Detect which cell encompasses the target text, then output its (X, Y) center coordinate. 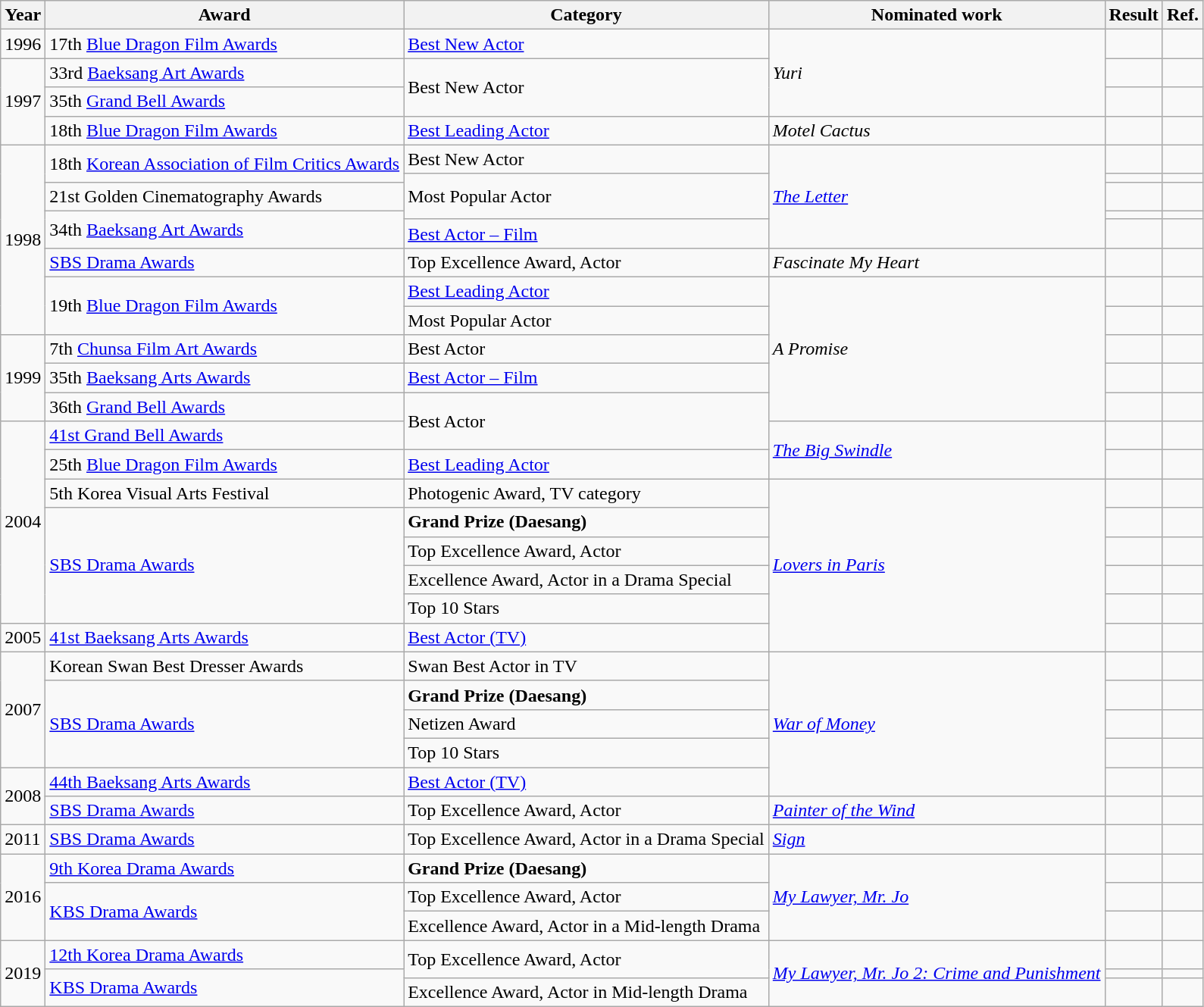
35th Baeksang Arts Awards (224, 378)
34th Baeksang Art Awards (224, 229)
44th Baeksang Arts Awards (224, 781)
Netizen Award (586, 724)
Award (224, 15)
Fascinate My Heart (937, 262)
41st Baeksang Arts Awards (224, 637)
2005 (23, 637)
7th Chunsa Film Art Awards (224, 349)
Korean Swan Best Dresser Awards (224, 666)
2007 (23, 709)
2004 (23, 522)
9th Korea Drama Awards (224, 868)
A Promise (937, 349)
21st Golden Cinematography Awards (224, 196)
25th Blue Dragon Film Awards (224, 464)
2011 (23, 840)
36th Grand Bell Awards (224, 407)
Painter of the Wind (937, 811)
Yuri (937, 73)
5th Korea Visual Arts Festival (224, 493)
Photogenic Award, TV category (586, 493)
18th Blue Dragon Film Awards (224, 130)
Excellence Award, Actor in a Drama Special (586, 580)
2019 (23, 973)
Year (23, 15)
Ref. (1182, 15)
1999 (23, 378)
1996 (23, 44)
Nominated work (937, 15)
Sign (937, 840)
17th Blue Dragon Film Awards (224, 44)
My Lawyer, Mr. Jo 2: Crime and Punishment (937, 973)
Excellence Award, Actor in Mid-length Drama (586, 992)
12th Korea Drama Awards (224, 955)
2016 (23, 897)
2008 (23, 796)
Motel Cactus (937, 130)
The Letter (937, 196)
Category (586, 15)
19th Blue Dragon Film Awards (224, 305)
Swan Best Actor in TV (586, 666)
18th Korean Association of Film Critics Awards (224, 164)
Result (1134, 15)
The Big Swindle (937, 450)
33rd Baeksang Art Awards (224, 73)
35th Grand Bell Awards (224, 102)
Lovers in Paris (937, 565)
1997 (23, 102)
Top Excellence Award, Actor in a Drama Special (586, 840)
1998 (23, 239)
My Lawyer, Mr. Jo (937, 897)
41st Grand Bell Awards (224, 436)
Excellence Award, Actor in a Mid-length Drama (586, 926)
War of Money (937, 724)
